Detect which cell encompasses the target text, then output its [X, Y] center coordinate. 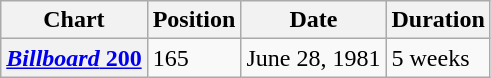
Billboard 200 [74, 58]
Date [314, 20]
Position [194, 20]
Chart [74, 20]
June 28, 1981 [314, 58]
5 weeks [438, 58]
165 [194, 58]
Duration [438, 20]
